Scan for the cell matching the given text and deliver its [X, Y] coordinate at center. 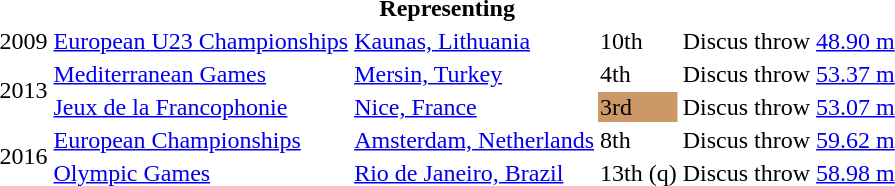
Nice, France [474, 107]
Amsterdam, Netherlands [474, 140]
10th [639, 41]
Mersin, Turkey [474, 74]
European Championships [201, 140]
Kaunas, Lithuania [474, 41]
8th [639, 140]
3rd [639, 107]
Mediterranean Games [201, 74]
4th [639, 74]
Jeux de la Francophonie [201, 107]
European U23 Championships [201, 41]
